Return [X, Y] of the center of cell containing provided text 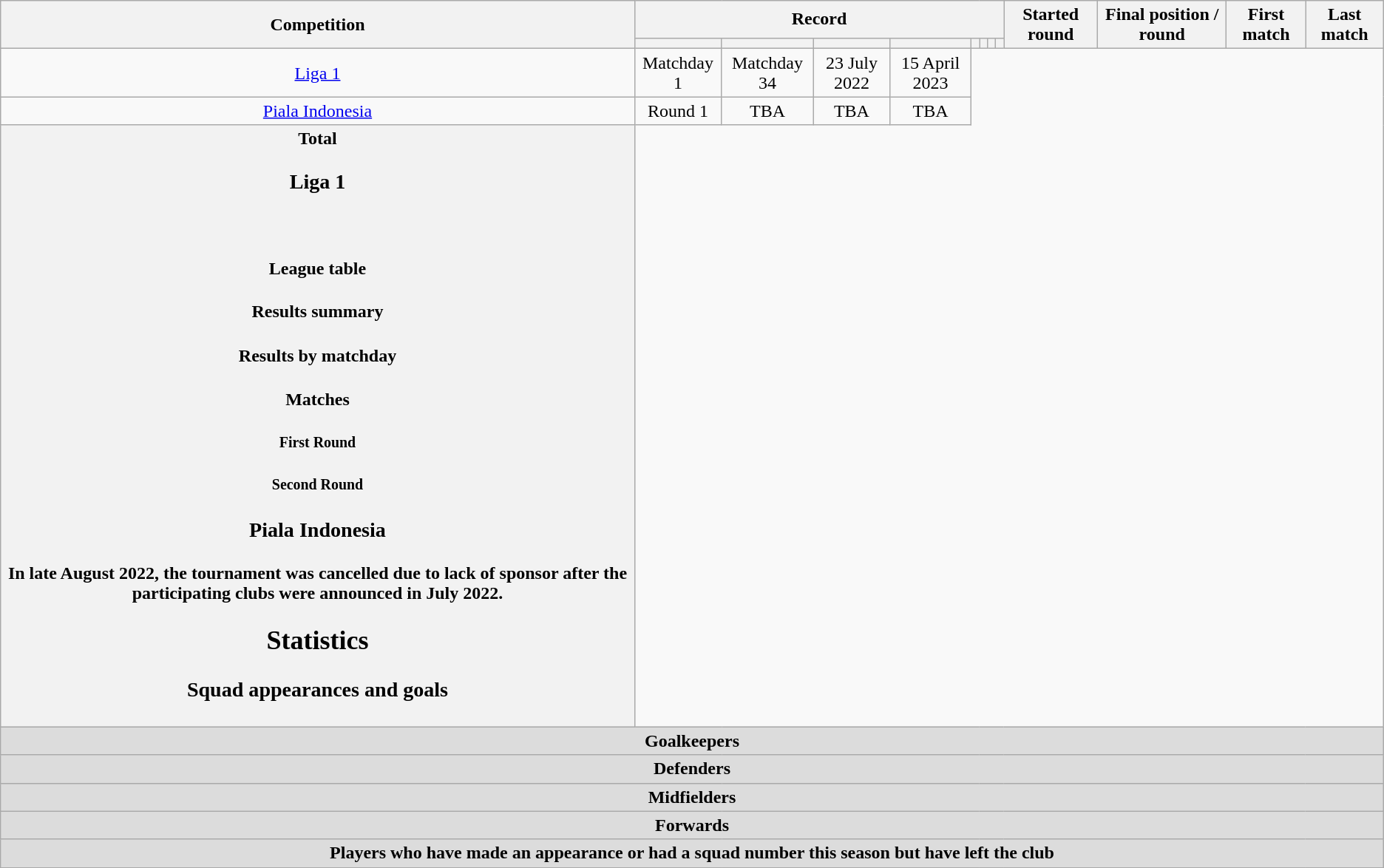
Defenders [692, 769]
Matchday 1 [678, 72]
Matchday 34 [767, 72]
Round 1 [678, 111]
Goalkeepers [692, 741]
Record [819, 19]
First match [1266, 25]
Last match [1344, 25]
23 July 2022 [852, 72]
Final position / round [1162, 25]
Started round [1051, 25]
Players who have made an appearance or had a squad number this season but have left the club [692, 853]
Midfielders [692, 797]
15 April 2023 [931, 72]
Forwards [692, 825]
Liga 1 [318, 72]
Competition [318, 25]
Piala Indonesia [318, 111]
